Return the (X, Y) coordinate for the center point of the cell that contains the specified text.  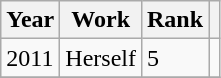
5 (174, 58)
Work (101, 20)
2011 (30, 58)
Herself (101, 58)
Rank (174, 20)
Year (30, 20)
